Return the (X, Y) coordinate for the center point of the cell that contains the specified text.  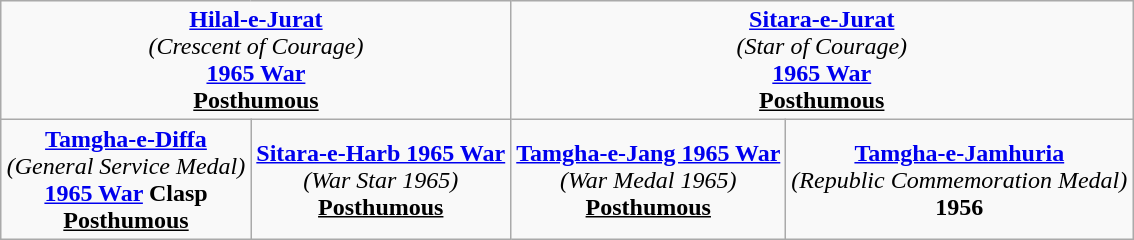
Hilal-e-Jurat(Crescent of Courage)1965 WarPosthumous (256, 60)
Sitara-e-Jurat(Star of Courage)1965 WarPosthumous (822, 60)
Tamgha-e-Jang 1965 War(War Medal 1965)Posthumous (648, 180)
Tamgha-e-Jamhuria(Republic Commemoration Medal)1956 (960, 180)
Tamgha-e-Diffa(General Service Medal)1965 War ClaspPosthumous (126, 180)
Sitara-e-Harb 1965 War(War Star 1965)Posthumous (381, 180)
